Search for the cell housing the specified text and yield its [X, Y] center coordinate. 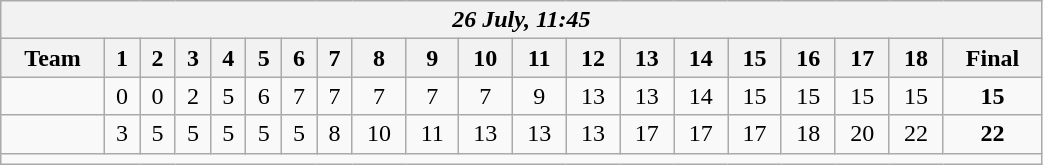
Final [992, 58]
16 [808, 58]
12 [593, 58]
20 [862, 134]
26 July, 11:45 [522, 20]
4 [228, 58]
Team [53, 58]
1 [122, 58]
